Return (x, y) of the center of cell containing provided text 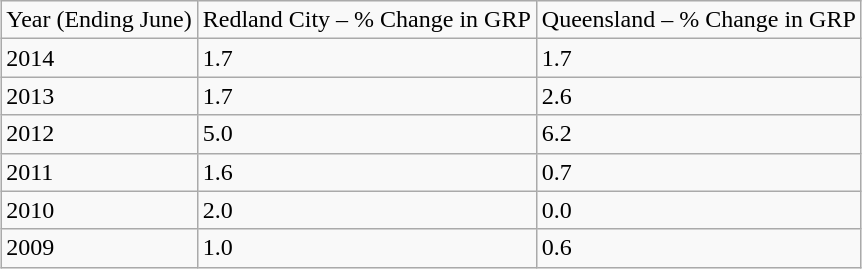
0.0 (698, 210)
6.2 (698, 134)
2012 (100, 134)
Queensland – % Change in GRP (698, 20)
5.0 (366, 134)
0.6 (698, 248)
2010 (100, 210)
2011 (100, 172)
Redland City – % Change in GRP (366, 20)
2014 (100, 58)
1.6 (366, 172)
2.6 (698, 96)
0.7 (698, 172)
2013 (100, 96)
2009 (100, 248)
1.0 (366, 248)
2.0 (366, 210)
Year (Ending June) (100, 20)
